Extract the [X, Y] coordinate from the center of the cell holding the provided text.  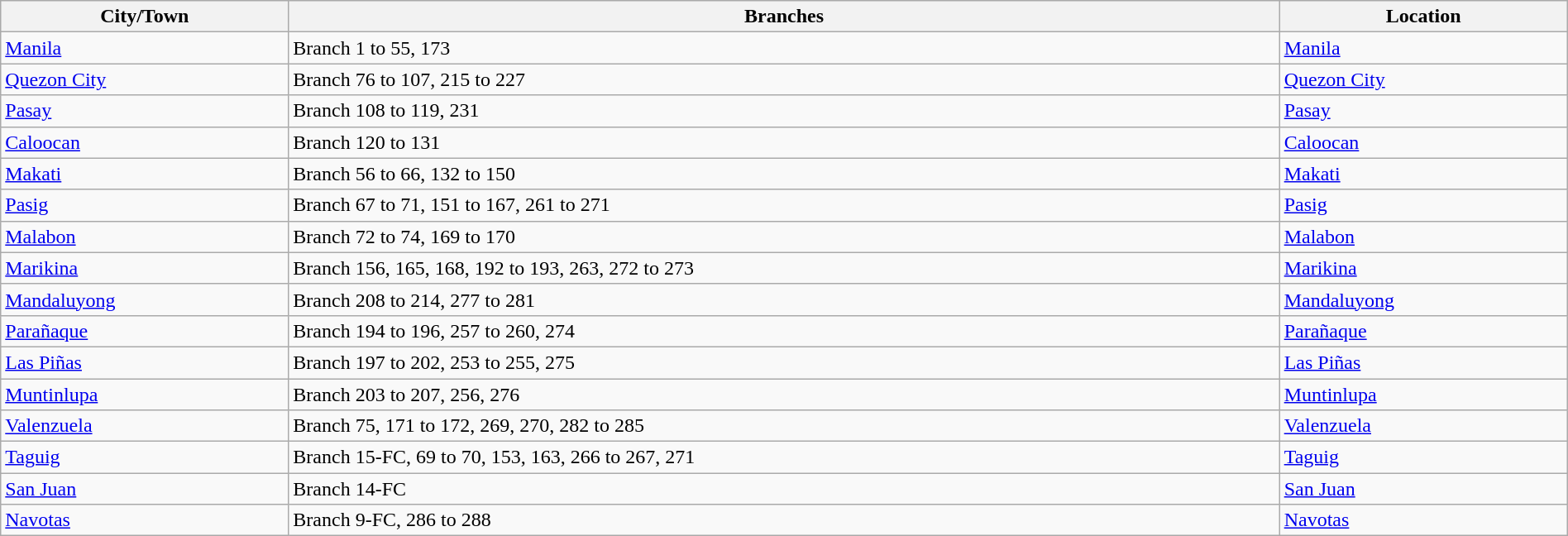
Branch 75, 171 to 172, 269, 270, 282 to 285 [784, 426]
Branch 76 to 107, 215 to 227 [784, 79]
Branches [784, 17]
City/Town [145, 17]
Branch 1 to 55, 173 [784, 48]
Location [1423, 17]
Branch 197 to 202, 253 to 255, 275 [784, 362]
Branch 208 to 214, 277 to 281 [784, 299]
Branch 194 to 196, 257 to 260, 274 [784, 331]
Branch 203 to 207, 256, 276 [784, 395]
Branch 14-FC [784, 489]
Branch 120 to 131 [784, 142]
Branch 72 to 74, 169 to 170 [784, 237]
Branch 108 to 119, 231 [784, 111]
Branch 156, 165, 168, 192 to 193, 263, 272 to 273 [784, 268]
Branch 56 to 66, 132 to 150 [784, 174]
Branch 15-FC, 69 to 70, 153, 163, 266 to 267, 271 [784, 457]
Branch 67 to 71, 151 to 167, 261 to 271 [784, 205]
Branch 9-FC, 286 to 288 [784, 520]
